From the cell containing the given text, extract its center point as [x, y] coordinate. 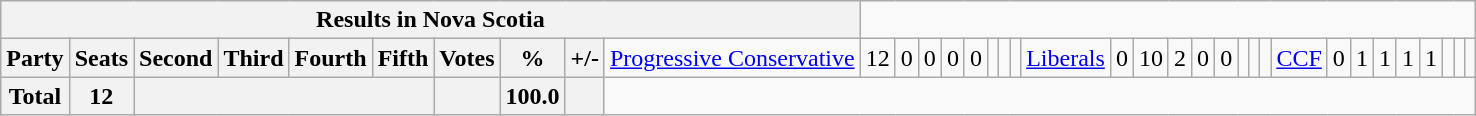
Total [35, 96]
Liberals [1066, 58]
100.0 [532, 96]
10 [1150, 58]
Fifth [403, 58]
% [532, 58]
Results in Nova Scotia [430, 20]
Progressive Conservative [732, 58]
Third [254, 58]
Party [35, 58]
+/- [584, 58]
Seats [101, 58]
Second [176, 58]
2 [1180, 58]
Votes [467, 58]
CCF [1299, 58]
Fourth [330, 58]
